Identify which cell holds the provided text, then report its (x, y) central coordinate. 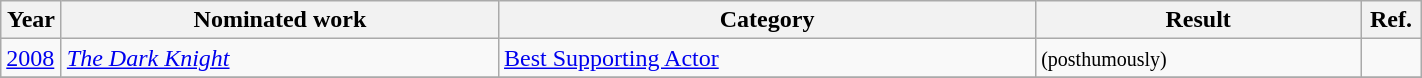
Ref. (1392, 20)
2008 (32, 58)
Year (32, 20)
The Dark Knight (280, 58)
Result (1198, 20)
(posthumously) (1198, 58)
Category (768, 20)
Nominated work (280, 20)
Best Supporting Actor (768, 58)
